Identify which cell holds the provided text, then report its [X, Y] central coordinate. 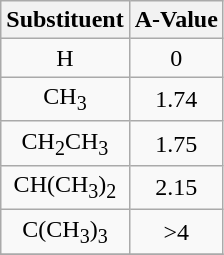
H [65, 58]
CH2CH3 [65, 143]
Substituent [65, 20]
A-Value [176, 20]
CH3 [65, 99]
0 [176, 58]
CH(CH3)2 [65, 188]
2.15 [176, 188]
1.75 [176, 143]
>4 [176, 232]
1.74 [176, 99]
C(CH3)3 [65, 232]
